Extract the [X, Y] coordinate from the center of the cell holding the provided text.  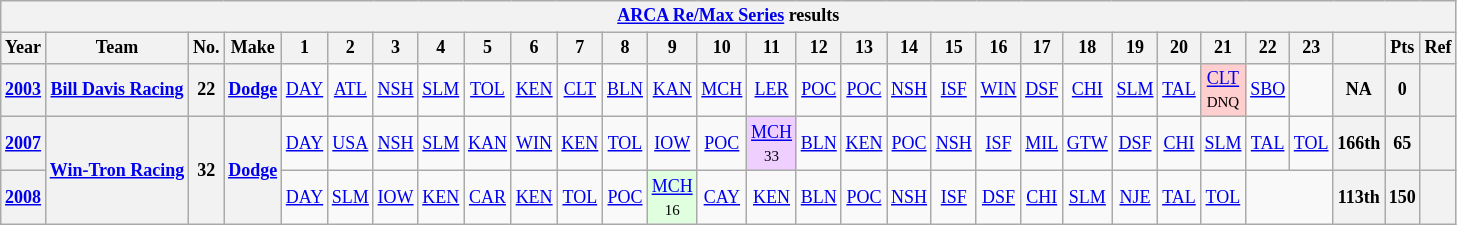
23 [1310, 48]
USA [351, 144]
Team [116, 48]
7 [580, 48]
Ref [1438, 48]
Make [253, 48]
ATL [351, 90]
Pts [1402, 48]
2003 [24, 90]
20 [1179, 48]
11 [772, 48]
NJE [1135, 197]
2 [351, 48]
1 [304, 48]
MCH [722, 90]
CAR [488, 197]
MCH33 [772, 144]
LER [772, 90]
13 [864, 48]
2007 [24, 144]
6 [534, 48]
17 [1042, 48]
Year [24, 48]
SBO [1268, 90]
0 [1402, 90]
3 [396, 48]
21 [1223, 48]
Win-Tron Racing [116, 170]
10 [722, 48]
113th [1359, 197]
5 [488, 48]
65 [1402, 144]
2008 [24, 197]
4 [441, 48]
19 [1135, 48]
32 [206, 170]
Bill Davis Racing [116, 90]
CLT [580, 90]
CLTDNQ [1223, 90]
166th [1359, 144]
12 [818, 48]
16 [998, 48]
8 [626, 48]
MCH16 [672, 197]
15 [954, 48]
150 [1402, 197]
CAY [722, 197]
MIL [1042, 144]
18 [1087, 48]
9 [672, 48]
14 [910, 48]
No. [206, 48]
GTW [1087, 144]
ARCA Re/Max Series results [728, 16]
NA [1359, 90]
